Determine the [x, y] coordinate at the center of the cell enclosing the given text.  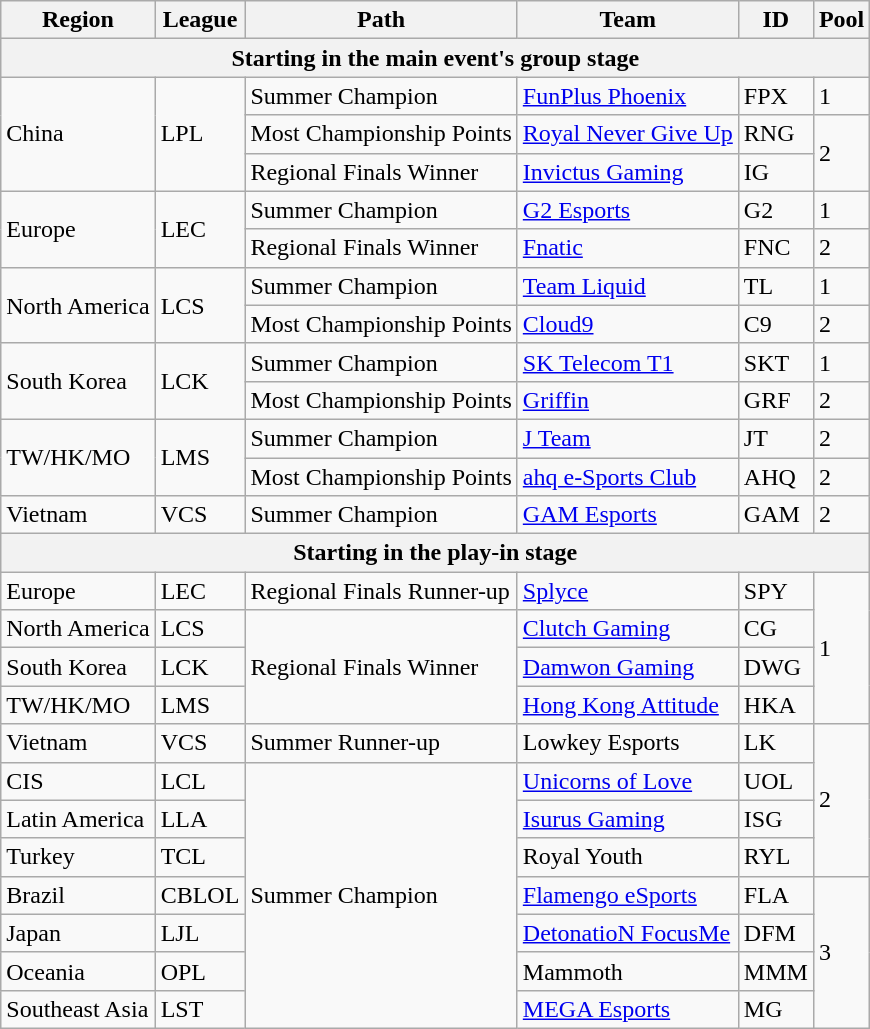
Regional Finals Runner-up [381, 591]
League [200, 20]
Latin America [78, 819]
Invictus Gaming [628, 172]
Royal Youth [628, 857]
G2 [776, 210]
Japan [78, 933]
Team [628, 20]
Team Liquid [628, 286]
FunPlus Phoenix [628, 96]
Isurus Gaming [628, 819]
LJL [200, 933]
HKA [776, 705]
Griffin [628, 400]
LCL [200, 781]
Brazil [78, 895]
Unicorns of Love [628, 781]
SK Telecom T1 [628, 362]
Lowkey Esports [628, 743]
TCL [200, 857]
FLA [776, 895]
LPL [200, 134]
RYL [776, 857]
Clutch Gaming [628, 629]
TL [776, 286]
DFM [776, 933]
SPY [776, 591]
LST [200, 1009]
IG [776, 172]
DetonatioN FocusMe [628, 933]
GAM Esports [628, 515]
CIS [78, 781]
OPL [200, 971]
AHQ [776, 477]
FNC [776, 248]
Starting in the main event's group stage [436, 58]
Mammoth [628, 971]
J Team [628, 438]
Flamengo eSports [628, 895]
MMM [776, 971]
Pool [841, 20]
Hong Kong Attitude [628, 705]
UOL [776, 781]
Royal Never Give Up [628, 134]
GAM [776, 515]
Region [78, 20]
Oceania [78, 971]
Starting in the play-in stage [436, 553]
FPX [776, 96]
China [78, 134]
MEGA Esports [628, 1009]
ISG [776, 819]
MG [776, 1009]
SKT [776, 362]
G2 Esports [628, 210]
LK [776, 743]
Turkey [78, 857]
RNG [776, 134]
JT [776, 438]
Summer Runner-up [381, 743]
LLA [200, 819]
Damwon Gaming [628, 667]
C9 [776, 324]
DWG [776, 667]
Fnatic [628, 248]
Path [381, 20]
CBLOL [200, 895]
3 [841, 952]
Splyce [628, 591]
Cloud9 [628, 324]
ahq e-Sports Club [628, 477]
CG [776, 629]
ID [776, 20]
GRF [776, 400]
Southeast Asia [78, 1009]
